Capture the cell that displays the provided text and extract its (X, Y) central coordinate. 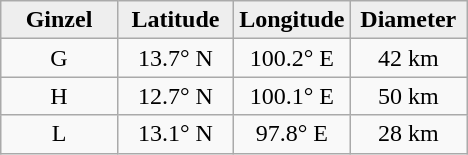
42 km (408, 58)
Latitude (175, 20)
100.1° E (292, 96)
13.1° N (175, 134)
L (59, 134)
Diameter (408, 20)
G (59, 58)
12.7° N (175, 96)
50 km (408, 96)
100.2° E (292, 58)
97.8° E (292, 134)
H (59, 96)
13.7° N (175, 58)
Ginzel (59, 20)
28 km (408, 134)
Longitude (292, 20)
